Provide the [X, Y] coordinate of the cell's center where the given text is located.  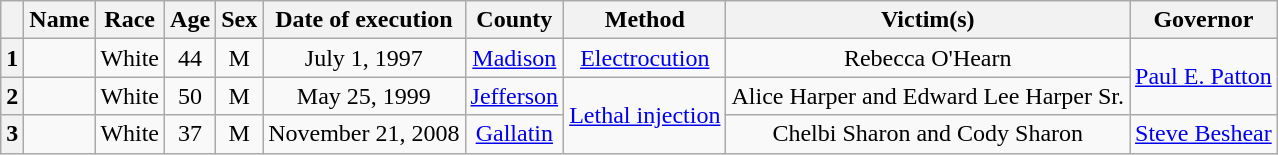
Madison [514, 58]
50 [190, 96]
Method [645, 20]
Rebecca O'Hearn [928, 58]
Paul E. Patton [1204, 77]
Age [190, 20]
Sex [240, 20]
1 [12, 58]
July 1, 1997 [364, 58]
County [514, 20]
37 [190, 134]
Electrocution [645, 58]
Alice Harper and Edward Lee Harper Sr. [928, 96]
3 [12, 134]
Chelbi Sharon and Cody Sharon [928, 134]
Name [60, 20]
44 [190, 58]
Steve Beshear [1204, 134]
Victim(s) [928, 20]
Race [130, 20]
2 [12, 96]
May 25, 1999 [364, 96]
Governor [1204, 20]
Date of execution [364, 20]
November 21, 2008 [364, 134]
Lethal injection [645, 115]
Gallatin [514, 134]
Jefferson [514, 96]
